Identify which cell holds the provided text, then report its (X, Y) central coordinate. 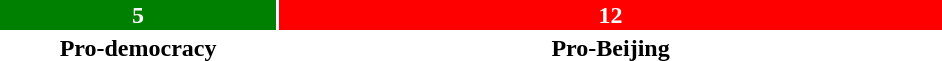
5 (138, 15)
12 (610, 15)
